Extract the (x, y) coordinate from the center of the cell holding the provided text.  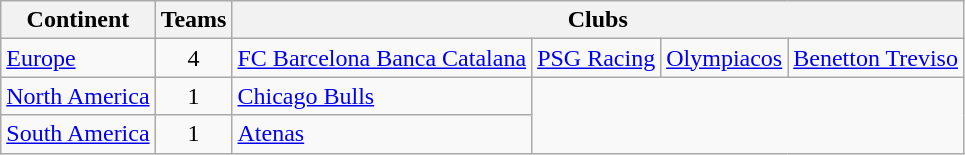
Benetton Treviso (876, 58)
Teams (194, 20)
FC Barcelona Banca Catalana (382, 58)
Clubs (598, 20)
Europe (78, 58)
South America (78, 134)
Olympiacos (724, 58)
4 (194, 58)
North America (78, 96)
Continent (78, 20)
Atenas (382, 134)
Chicago Bulls (382, 96)
PSG Racing (596, 58)
